Capture the cell that displays the provided text and extract its (x, y) central coordinate. 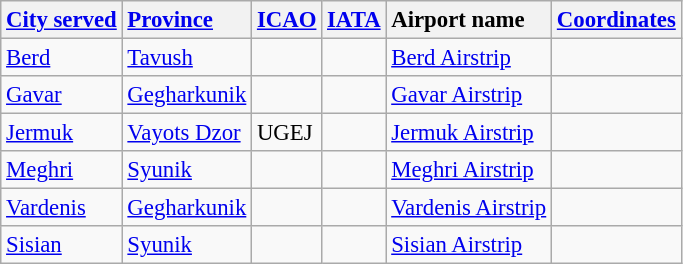
ICAO (287, 20)
Vardenis (62, 208)
Vardenis Airstrip (469, 208)
Gavar Airstrip (469, 95)
Airport name (469, 20)
Vayots Dzor (187, 133)
IATA (354, 20)
Sisian (62, 245)
Jermuk (62, 133)
Berd Airstrip (469, 58)
Coordinates (617, 20)
Province (187, 20)
Sisian Airstrip (469, 245)
Meghri Airstrip (469, 170)
Gavar (62, 95)
Jermuk Airstrip (469, 133)
UGEJ (287, 133)
Berd (62, 58)
Meghri (62, 170)
Tavush (187, 58)
City served (62, 20)
